Identify which cell holds the provided text, then report its (X, Y) central coordinate. 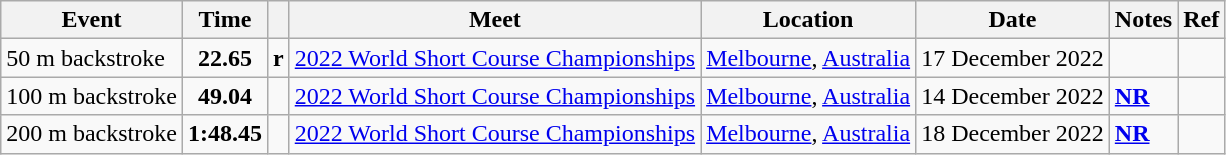
Ref (1202, 20)
Date (1013, 20)
22.65 (224, 58)
r (278, 58)
50 m backstroke (92, 58)
200 m backstroke (92, 134)
Event (92, 20)
Location (808, 20)
18 December 2022 (1013, 134)
100 m backstroke (92, 96)
Notes (1143, 20)
Meet (494, 20)
1:48.45 (224, 134)
49.04 (224, 96)
14 December 2022 (1013, 96)
17 December 2022 (1013, 58)
Time (224, 20)
